Search for the cell housing the specified text and yield its [X, Y] center coordinate. 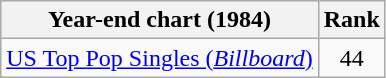
US Top Pop Singles (Billboard) [160, 58]
Rank [352, 20]
Year-end chart (1984) [160, 20]
44 [352, 58]
